Extract the (x, y) coordinate from the center of the cell holding the provided text.  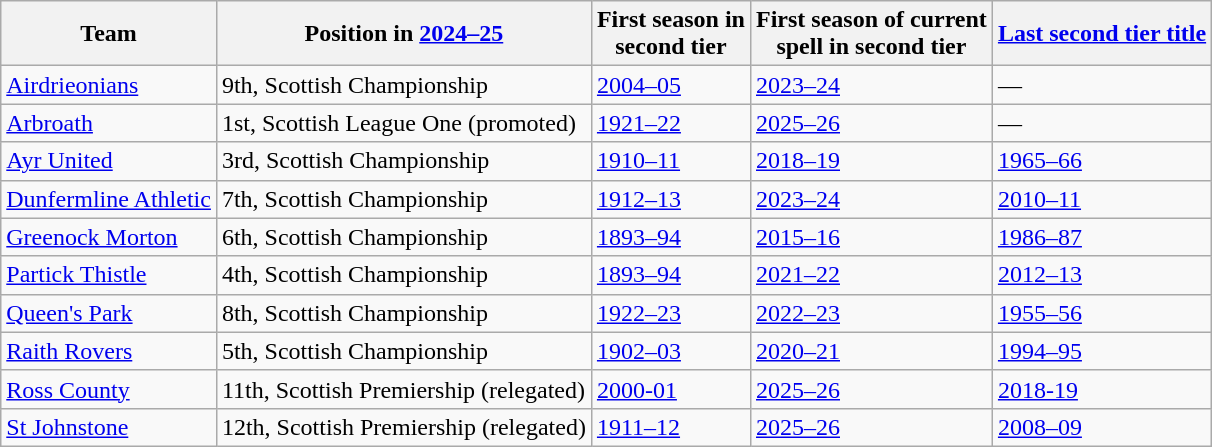
1921–22 (670, 123)
Ross County (109, 389)
12th, Scottish Premiership (relegated) (404, 427)
Ayr United (109, 161)
Partick Thistle (109, 275)
5th, Scottish Championship (404, 351)
First season of currentspell in second tier (871, 34)
1986–87 (1102, 237)
2012–13 (1102, 275)
2015–16 (871, 237)
Last second tier title (1102, 34)
2021–22 (871, 275)
1965–66 (1102, 161)
2004–05 (670, 85)
Position in 2024–25 (404, 34)
1911–12 (670, 427)
1955–56 (1102, 313)
1910–11 (670, 161)
Greenock Morton (109, 237)
6th, Scottish Championship (404, 237)
2020–21 (871, 351)
2010–11 (1102, 199)
St Johnstone (109, 427)
8th, Scottish Championship (404, 313)
1994–95 (1102, 351)
3rd, Scottish Championship (404, 161)
2000-01 (670, 389)
1922–23 (670, 313)
7th, Scottish Championship (404, 199)
9th, Scottish Championship (404, 85)
Team (109, 34)
1st, Scottish League One (promoted) (404, 123)
1902–03 (670, 351)
Airdrieonians (109, 85)
2008–09 (1102, 427)
2022–23 (871, 313)
Arbroath (109, 123)
2018–19 (871, 161)
First season insecond tier (670, 34)
1912–13 (670, 199)
2018-19 (1102, 389)
4th, Scottish Championship (404, 275)
Raith Rovers (109, 351)
Queen's Park (109, 313)
11th, Scottish Premiership (relegated) (404, 389)
Dunfermline Athletic (109, 199)
